Locate the cell with the specified text and output its [x, y] center coordinate. 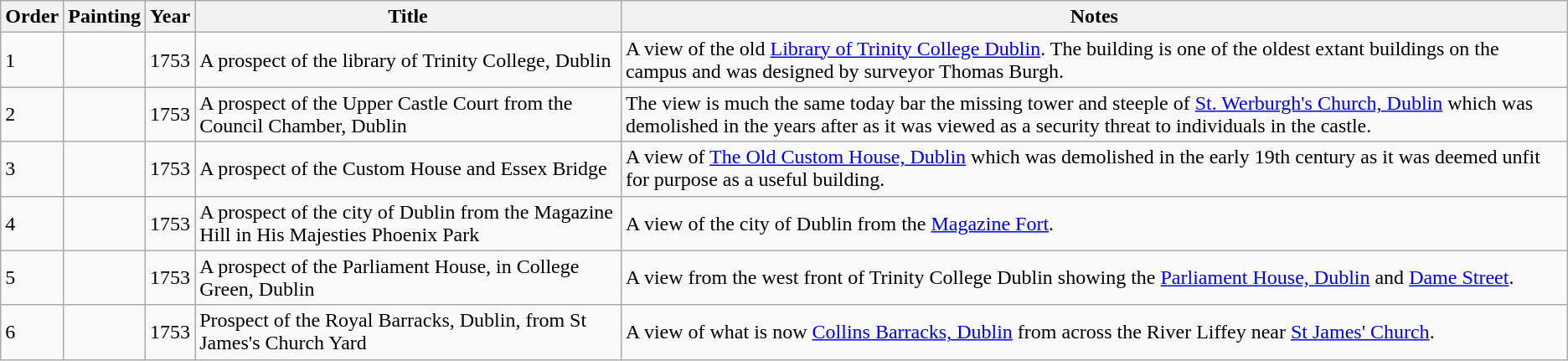
3 [32, 169]
5 [32, 278]
A view from the west front of Trinity College Dublin showing the Parliament House, Dublin and Dame Street. [1094, 278]
A prospect of the city of Dublin from the Magazine Hill in His Majesties Phoenix Park [409, 223]
Prospect of the Royal Barracks, Dublin, from St James's Church Yard [409, 332]
A view of the city of Dublin from the Magazine Fort. [1094, 223]
4 [32, 223]
6 [32, 332]
A prospect of the Custom House and Essex Bridge [409, 169]
A view of what is now Collins Barracks, Dublin from across the River Liffey near St James' Church. [1094, 332]
Painting [105, 17]
1 [32, 60]
A view of The Old Custom House, Dublin which was demolished in the early 19th century as it was deemed unfit for purpose as a useful building. [1094, 169]
Order [32, 17]
A prospect of the library of Trinity College, Dublin [409, 60]
Title [409, 17]
Notes [1094, 17]
A prospect of the Upper Castle Court from the Council Chamber, Dublin [409, 114]
A prospect of the Parliament House, in College Green, Dublin [409, 278]
Year [171, 17]
2 [32, 114]
